Return the (X, Y) coordinate for the center point of the cell that contains the specified text.  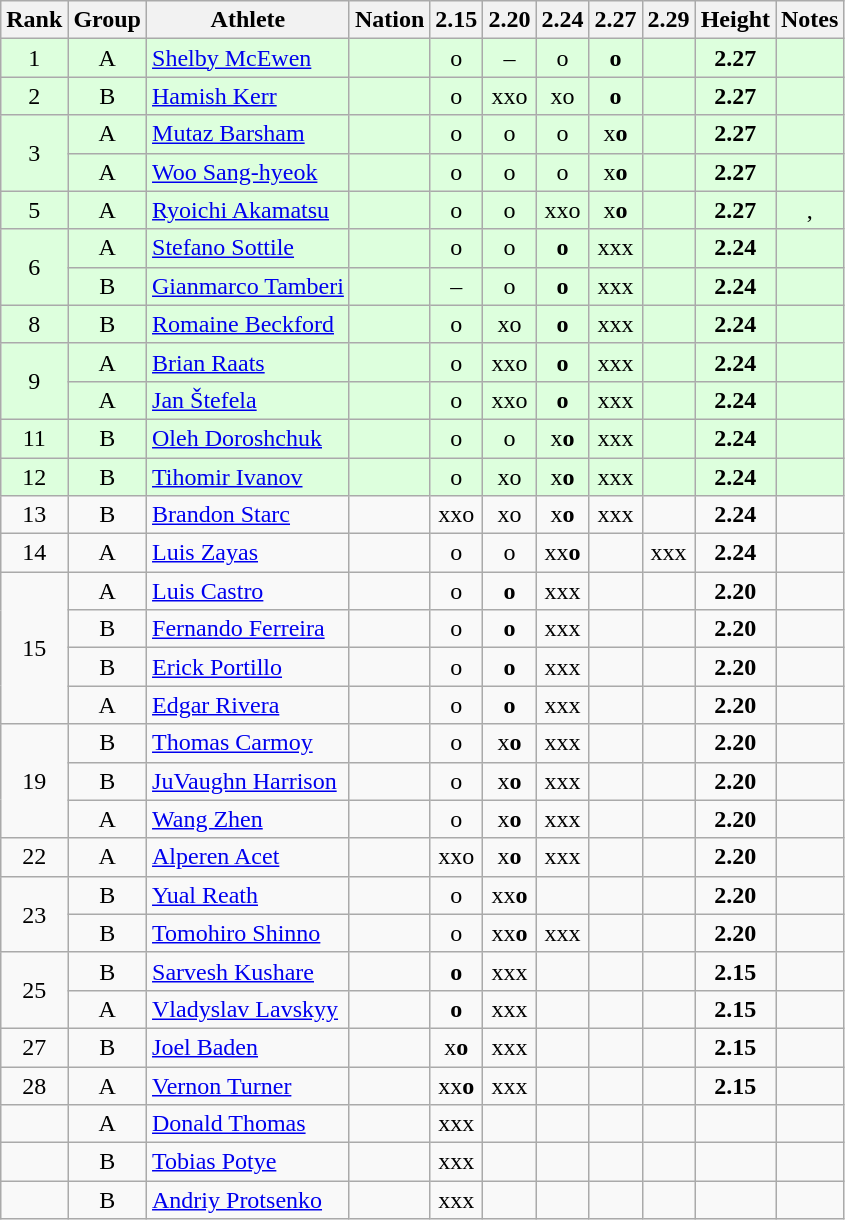
9 (34, 381)
3 (34, 153)
Oleh Doroshchuk (248, 438)
27 (34, 1047)
Shelby McEwen (248, 58)
13 (34, 515)
Vladyslav Lavskyy (248, 1009)
Tihomir Ivanov (248, 477)
Jan Štefela (248, 400)
Group (108, 20)
Brandon Starc (248, 515)
Sarvesh Kushare (248, 971)
Edgar Rivera (248, 705)
Tomohiro Shinno (248, 933)
Joel Baden (248, 1047)
Mutaz Barsham (248, 134)
Tobias Potye (248, 1162)
Athlete (248, 20)
Fernando Ferreira (248, 629)
1 (34, 58)
19 (34, 781)
Nation (389, 20)
22 (34, 857)
Erick Portillo (248, 667)
Height (735, 20)
Luis Zayas (248, 553)
Hamish Kerr (248, 96)
2 (34, 96)
Gianmarco Tamberi (248, 286)
Rank (34, 20)
25 (34, 990)
Woo Sang-hyeok (248, 172)
6 (34, 267)
Romaine Beckford (248, 324)
Stefano Sottile (248, 248)
Brian Raats (248, 362)
28 (34, 1085)
2.29 (668, 20)
Notes (810, 20)
Andriy Protsenko (248, 1200)
15 (34, 648)
11 (34, 438)
Yual Reath (248, 895)
5 (34, 210)
Luis Castro (248, 591)
Thomas Carmoy (248, 743)
Donald Thomas (248, 1124)
JuVaughn Harrison (248, 781)
23 (34, 914)
8 (34, 324)
14 (34, 553)
Alperen Acet (248, 857)
, (810, 210)
Vernon Turner (248, 1085)
Ryoichi Akamatsu (248, 210)
12 (34, 477)
Wang Zhen (248, 819)
